Capture the cell that displays the provided text and extract its (x, y) central coordinate. 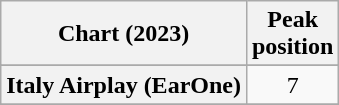
Italy Airplay (EarOne) (124, 85)
7 (292, 85)
Peakposition (292, 34)
Chart (2023) (124, 34)
